Identify which cell holds the provided text, then report its (X, Y) central coordinate. 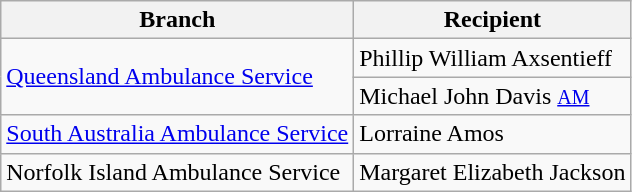
Norfolk Island Ambulance Service (178, 172)
Phillip William Axsentieff (492, 58)
Michael John Davis AM (492, 96)
Lorraine Amos (492, 134)
South Australia Ambulance Service (178, 134)
Branch (178, 20)
Queensland Ambulance Service (178, 77)
Recipient (492, 20)
Margaret Elizabeth Jackson (492, 172)
